Output the [X, Y] coordinate of the center of the cell containing the given text.  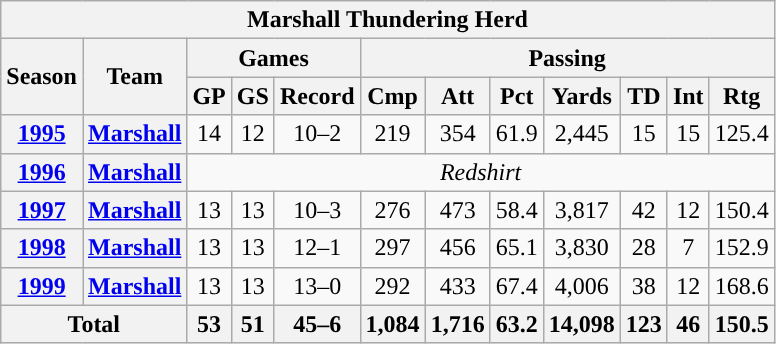
Att [458, 96]
292 [392, 286]
38 [644, 286]
456 [458, 248]
150.4 [742, 210]
13–0 [317, 286]
53 [209, 324]
Yards [582, 96]
3,830 [582, 248]
GS [252, 96]
Passing [567, 58]
1,716 [458, 324]
GP [209, 96]
123 [644, 324]
45–6 [317, 324]
Season [42, 77]
51 [252, 324]
1996 [42, 172]
1998 [42, 248]
14,098 [582, 324]
473 [458, 210]
7 [688, 248]
Pct [516, 96]
2,445 [582, 134]
67.4 [516, 286]
Marshall Thundering Herd [388, 20]
58.4 [516, 210]
Rtg [742, 96]
63.2 [516, 324]
125.4 [742, 134]
28 [644, 248]
46 [688, 324]
Int [688, 96]
10–3 [317, 210]
297 [392, 248]
10–2 [317, 134]
TD [644, 96]
Total [94, 324]
42 [644, 210]
1997 [42, 210]
276 [392, 210]
168.6 [742, 286]
Record [317, 96]
1,084 [392, 324]
219 [392, 134]
Team [134, 77]
354 [458, 134]
12–1 [317, 248]
433 [458, 286]
Cmp [392, 96]
1995 [42, 134]
Redshirt [480, 172]
4,006 [582, 286]
150.5 [742, 324]
61.9 [516, 134]
1999 [42, 286]
Games [274, 58]
152.9 [742, 248]
14 [209, 134]
65.1 [516, 248]
3,817 [582, 210]
